Locate the cell with the specified text and output its [X, Y] center coordinate. 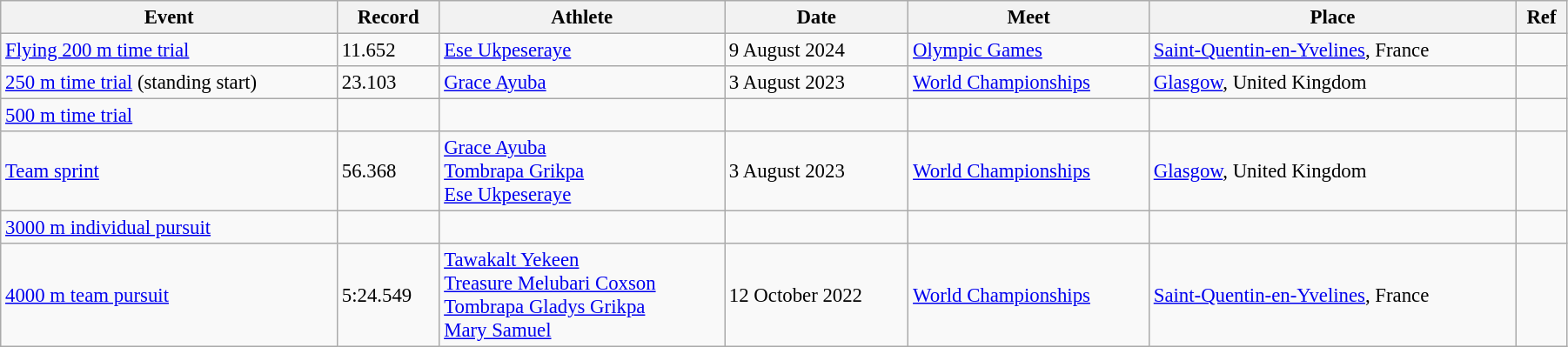
Olympic Games [1029, 50]
3000 m individual pursuit [169, 228]
Grace AyubaTombrapa GrikpaEse Ukpeseraye [582, 171]
500 m time trial [169, 116]
250 m time trial (standing start) [169, 83]
Date [816, 17]
Team sprint [169, 171]
Record [388, 17]
4000 m team pursuit [169, 296]
23.103 [388, 83]
Athlete [582, 17]
Event [169, 17]
11.652 [388, 50]
Tawakalt YekeenTreasure Melubari CoxsonTombrapa Gladys GrikpaMary Samuel [582, 296]
Grace Ayuba [582, 83]
Ref [1542, 17]
12 October 2022 [816, 296]
Meet [1029, 17]
Ese Ukpeseraye [582, 50]
5:24.549 [388, 296]
56.368 [388, 171]
9 August 2024 [816, 50]
Flying 200 m time trial [169, 50]
Place [1332, 17]
